Search for the cell housing the specified text and yield its [x, y] center coordinate. 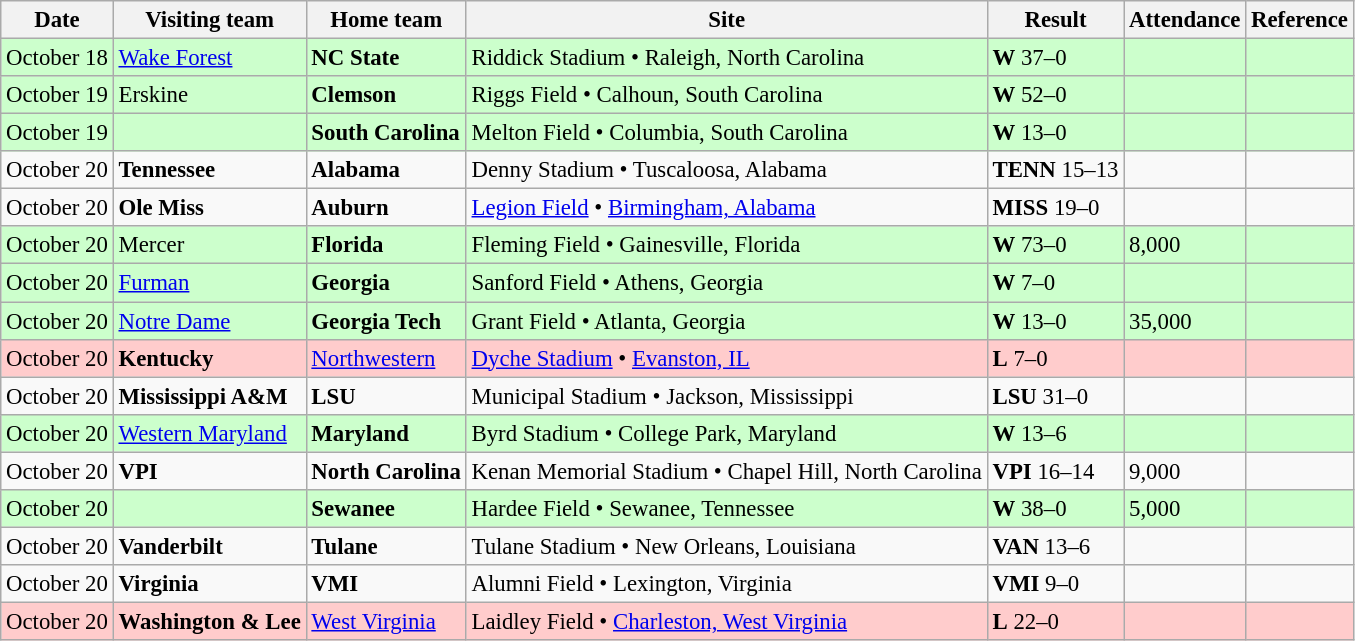
MISS 19–0 [1056, 208]
W 37–0 [1056, 58]
Fleming Field • Gainesville, Florida [726, 245]
LSU [386, 396]
Florida [386, 245]
Vanderbilt [210, 546]
Ole Miss [210, 208]
Attendance [1185, 20]
Mississippi A&M [210, 396]
Dyche Stadium • Evanston, IL [726, 358]
Sanford Field • Athens, Georgia [726, 283]
VMI 9–0 [1056, 584]
W 38–0 [1056, 509]
Hardee Field • Sewanee, Tennessee [726, 509]
Tulane [386, 546]
Alumni Field • Lexington, Virginia [726, 584]
Virginia [210, 584]
L 7–0 [1056, 358]
Grant Field • Atlanta, Georgia [726, 321]
Alabama [386, 170]
Sewanee [386, 509]
Western Maryland [210, 433]
Visiting team [210, 20]
Byrd Stadium • College Park, Maryland [726, 433]
October 18 [57, 58]
West Virginia [386, 621]
Washington & Lee [210, 621]
L 22–0 [1056, 621]
VMI [386, 584]
Laidley Field • Charleston, West Virginia [726, 621]
8,000 [1185, 245]
LSU 31–0 [1056, 396]
Legion Field • Birmingham, Alabama [726, 208]
Northwestern [386, 358]
Riggs Field • Calhoun, South Carolina [726, 95]
VPI 16–14 [1056, 471]
Denny Stadium • Tuscaloosa, Alabama [726, 170]
Clemson [386, 95]
Notre Dame [210, 321]
Result [1056, 20]
Tennessee [210, 170]
35,000 [1185, 321]
North Carolina [386, 471]
Municipal Stadium • Jackson, Mississippi [726, 396]
Georgia Tech [386, 321]
Wake Forest [210, 58]
Melton Field • Columbia, South Carolina [726, 133]
Tulane Stadium • New Orleans, Louisiana [726, 546]
5,000 [1185, 509]
Auburn [386, 208]
Reference [1300, 20]
TENN 15–13 [1056, 170]
Kentucky [210, 358]
Site [726, 20]
NC State [386, 58]
Mercer [210, 245]
Erskine [210, 95]
W 52–0 [1056, 95]
Date [57, 20]
Georgia [386, 283]
Riddick Stadium • Raleigh, North Carolina [726, 58]
W 73–0 [1056, 245]
VAN 13–6 [1056, 546]
Kenan Memorial Stadium • Chapel Hill, North Carolina [726, 471]
Furman [210, 283]
Home team [386, 20]
Maryland [386, 433]
VPI [210, 471]
South Carolina [386, 133]
9,000 [1185, 471]
W 13–6 [1056, 433]
W 7–0 [1056, 283]
